Output the (X, Y) coordinate of the center of the cell containing the given text.  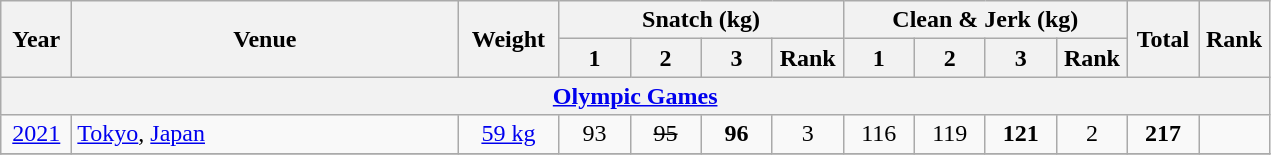
59 kg (508, 134)
Olympic Games (636, 96)
Clean & Jerk (kg) (985, 20)
116 (878, 134)
96 (736, 134)
121 (1020, 134)
2021 (36, 134)
Total (1162, 39)
Year (36, 39)
119 (950, 134)
Venue (265, 39)
Weight (508, 39)
Tokyo, Japan (265, 134)
217 (1162, 134)
Snatch (kg) (701, 20)
95 (666, 134)
93 (594, 134)
